Output the [X, Y] coordinate of the center of the cell containing the given text.  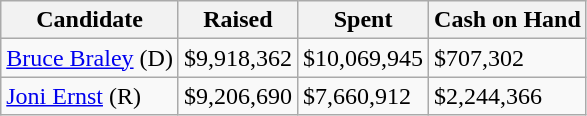
Raised [238, 20]
Bruce Braley (D) [90, 58]
Spent [362, 20]
$10,069,945 [362, 58]
$9,918,362 [238, 58]
Candidate [90, 20]
Cash on Hand [508, 20]
$707,302 [508, 58]
Joni Ernst (R) [90, 96]
$2,244,366 [508, 96]
$9,206,690 [238, 96]
$7,660,912 [362, 96]
